Output the [X, Y] coordinate of the center of the cell containing the given text.  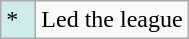
Led the league [112, 20]
* [18, 20]
